Extract the (x, y) coordinate from the center of the cell holding the provided text.  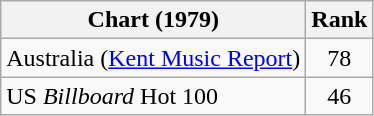
US Billboard Hot 100 (154, 96)
46 (340, 96)
Australia (Kent Music Report) (154, 58)
Chart (1979) (154, 20)
78 (340, 58)
Rank (340, 20)
